Return the (x, y) coordinate for the center point of the cell that contains the specified text.  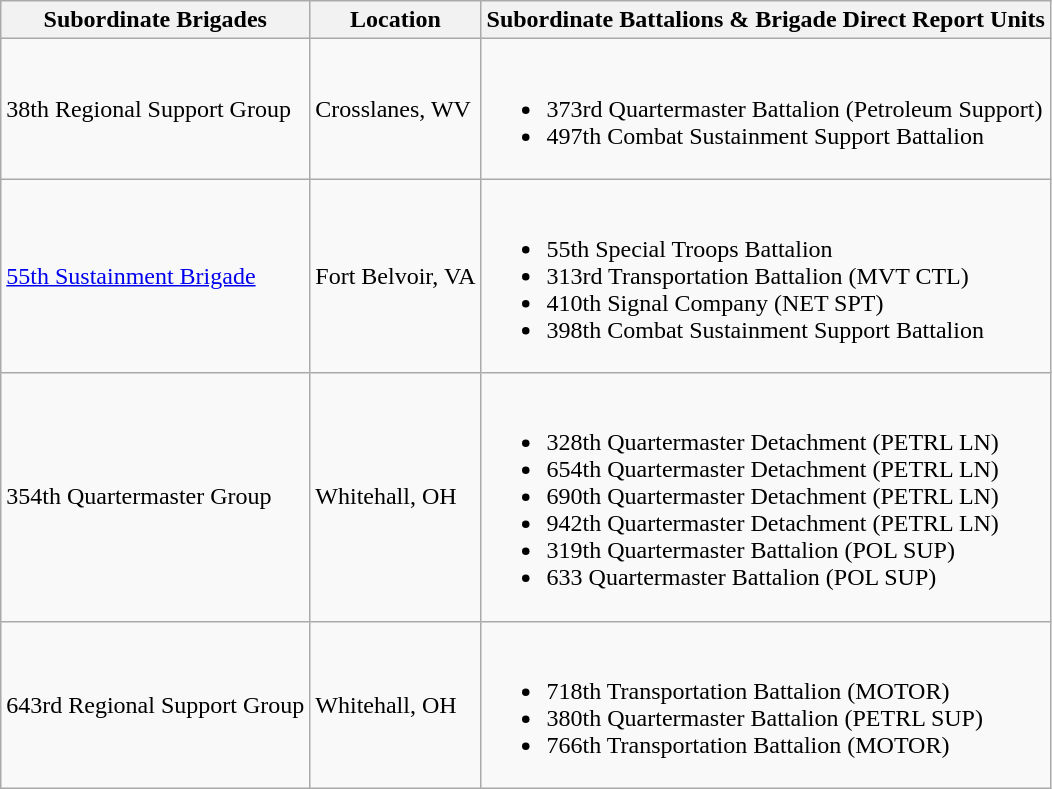
Location (396, 20)
Subordinate Brigades (156, 20)
55th Special Troops Battalion313rd Transportation Battalion (MVT CTL)410th Signal Company (NET SPT)398th Combat Sustainment Support Battalion (766, 276)
373rd Quartermaster Battalion (Petroleum Support)497th Combat Sustainment Support Battalion (766, 109)
Crosslanes, WV (396, 109)
Subordinate Battalions & Brigade Direct Report Units (766, 20)
55th Sustainment Brigade (156, 276)
643rd Regional Support Group (156, 704)
354th Quartermaster Group (156, 497)
718th Transportation Battalion (MOTOR)380th Quartermaster Battalion (PETRL SUP)766th Transportation Battalion (MOTOR) (766, 704)
Fort Belvoir, VA (396, 276)
38th Regional Support Group (156, 109)
